Detect which cell encompasses the target text, then output its (x, y) center coordinate. 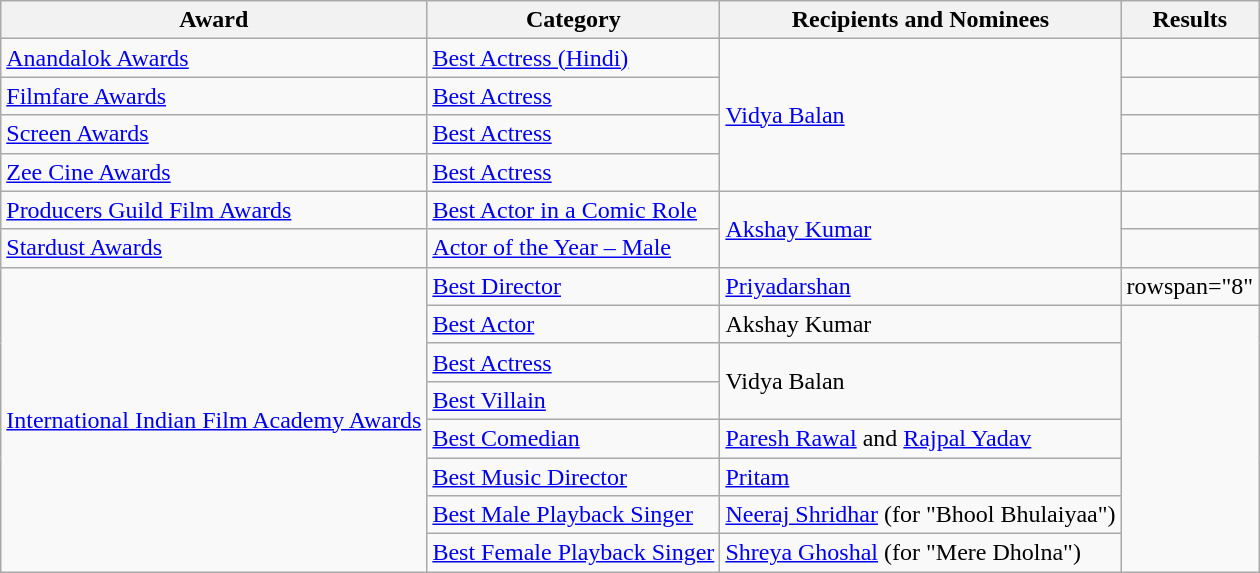
Best Actress (Hindi) (574, 58)
Neeraj Shridhar (for "Bhool Bhulaiyaa") (920, 515)
Screen Awards (214, 134)
Paresh Rawal and Rajpal Yadav (920, 438)
Stardust Awards (214, 248)
Recipients and Nominees (920, 20)
Best Male Playback Singer (574, 515)
Pritam (920, 477)
Best Music Director (574, 477)
Best Villain (574, 400)
Actor of the Year – Male (574, 248)
Filmfare Awards (214, 96)
Best Comedian (574, 438)
Anandalok Awards (214, 58)
Best Actor (574, 324)
Category (574, 20)
Best Actor in a Comic Role (574, 210)
Best Female Playback Singer (574, 553)
Shreya Ghoshal (for "Mere Dholna") (920, 553)
Results (1190, 20)
Award (214, 20)
rowspan="8" (1190, 286)
International Indian Film Academy Awards (214, 419)
Best Director (574, 286)
Priyadarshan (920, 286)
Zee Cine Awards (214, 172)
Producers Guild Film Awards (214, 210)
